Return (x, y) of the center of cell containing provided text 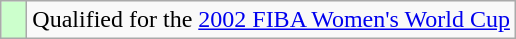
Qualified for the 2002 FIBA Women's World Cup (272, 20)
